Scan for the cell matching the given text and deliver its [x, y] coordinate at center. 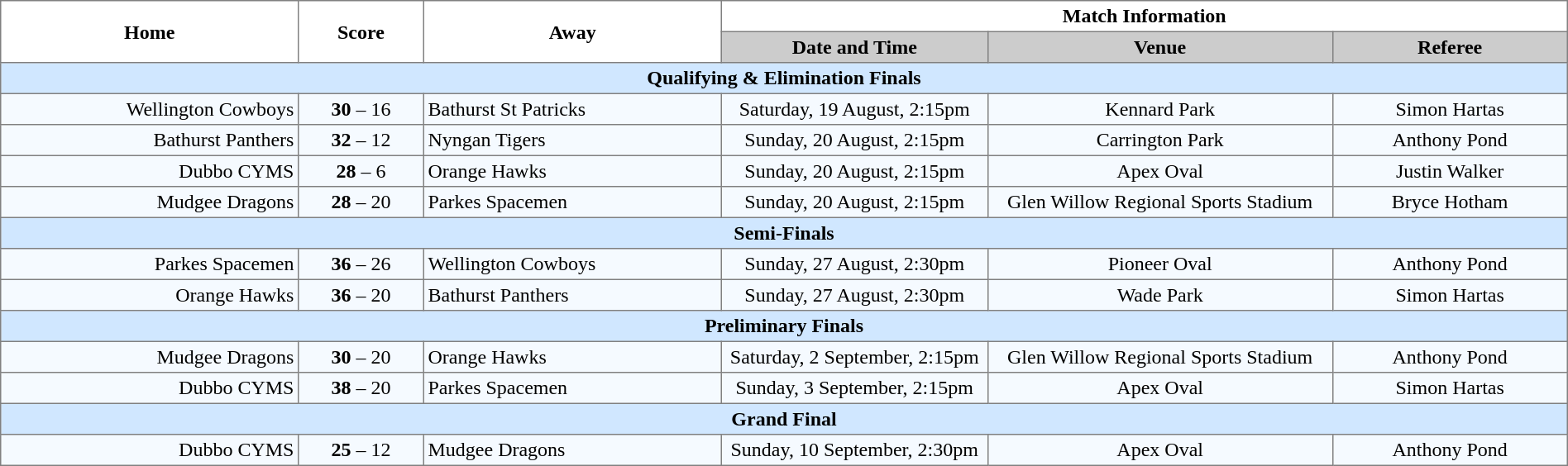
36 – 26 [361, 264]
30 – 20 [361, 357]
Saturday, 2 September, 2:15pm [854, 357]
Carrington Park [1159, 140]
36 – 20 [361, 295]
Home [150, 31]
32 – 12 [361, 140]
Date and Time [854, 47]
Bryce Hotham [1450, 202]
28 – 20 [361, 202]
Away [572, 31]
Saturday, 19 August, 2:15pm [854, 109]
Wade Park [1159, 295]
Qualifying & Elimination Finals [784, 78]
38 – 20 [361, 388]
Match Information [1145, 17]
Nyngan Tigers [572, 140]
Semi-Finals [784, 233]
Referee [1450, 47]
Grand Final [784, 419]
Preliminary Finals [784, 326]
Sunday, 3 September, 2:15pm [854, 388]
30 – 16 [361, 109]
Bathurst St Patricks [572, 109]
Justin Walker [1450, 171]
Pioneer Oval [1159, 264]
28 – 6 [361, 171]
25 – 12 [361, 450]
Score [361, 31]
Kennard Park [1159, 109]
Venue [1159, 47]
Sunday, 10 September, 2:30pm [854, 450]
